Identify which cell holds the provided text, then report its (X, Y) central coordinate. 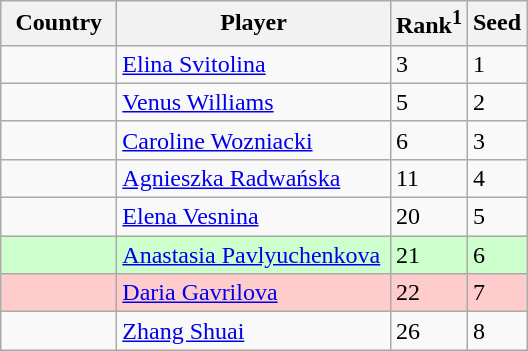
Daria Gavrilova (254, 293)
Player (254, 24)
Country (59, 24)
Elena Vesnina (254, 217)
Zhang Shuai (254, 331)
Caroline Wozniacki (254, 140)
26 (428, 331)
11 (428, 178)
1 (496, 64)
8 (496, 331)
21 (428, 255)
Rank1 (428, 24)
2 (496, 102)
20 (428, 217)
Venus Williams (254, 102)
Agnieszka Radwańska (254, 178)
22 (428, 293)
7 (496, 293)
4 (496, 178)
Seed (496, 24)
Elina Svitolina (254, 64)
Anastasia Pavlyuchenkova (254, 255)
